Detect which cell encompasses the target text, then output its (X, Y) center coordinate. 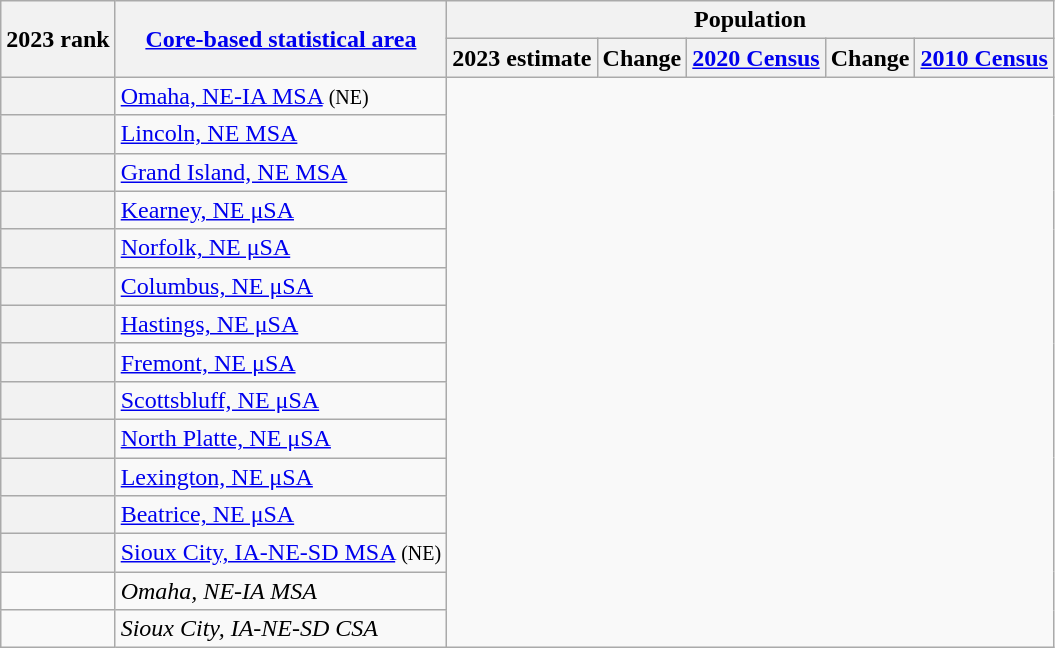
Population (750, 20)
Sioux City, IA-NE-SD CSA (281, 629)
North Platte, NE μSA (281, 438)
Lincoln, NE MSA (281, 134)
Core-based statistical area (281, 39)
Fremont, NE μSA (281, 362)
2010 Census (984, 58)
Grand Island, NE MSA (281, 172)
Beatrice, NE μSA (281, 515)
2023 rank (58, 39)
Sioux City, IA-NE-SD MSA (NE) (281, 553)
Kearney, NE μSA (281, 210)
2023 estimate (522, 58)
Scottsbluff, NE μSA (281, 400)
Omaha, NE-IA MSA (281, 591)
Lexington, NE μSA (281, 477)
2020 Census (756, 58)
Norfolk, NE μSA (281, 248)
Hastings, NE μSA (281, 324)
Omaha, NE-IA MSA (NE) (281, 96)
Columbus, NE μSA (281, 286)
